Extract the [x, y] coordinate from the center of the cell holding the provided text.  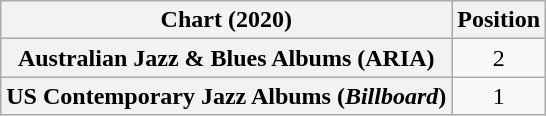
Australian Jazz & Blues Albums (ARIA) [226, 58]
1 [499, 96]
2 [499, 58]
Position [499, 20]
Chart (2020) [226, 20]
US Contemporary Jazz Albums (Billboard) [226, 96]
